Output the [x, y] coordinate of the center of the cell containing the given text.  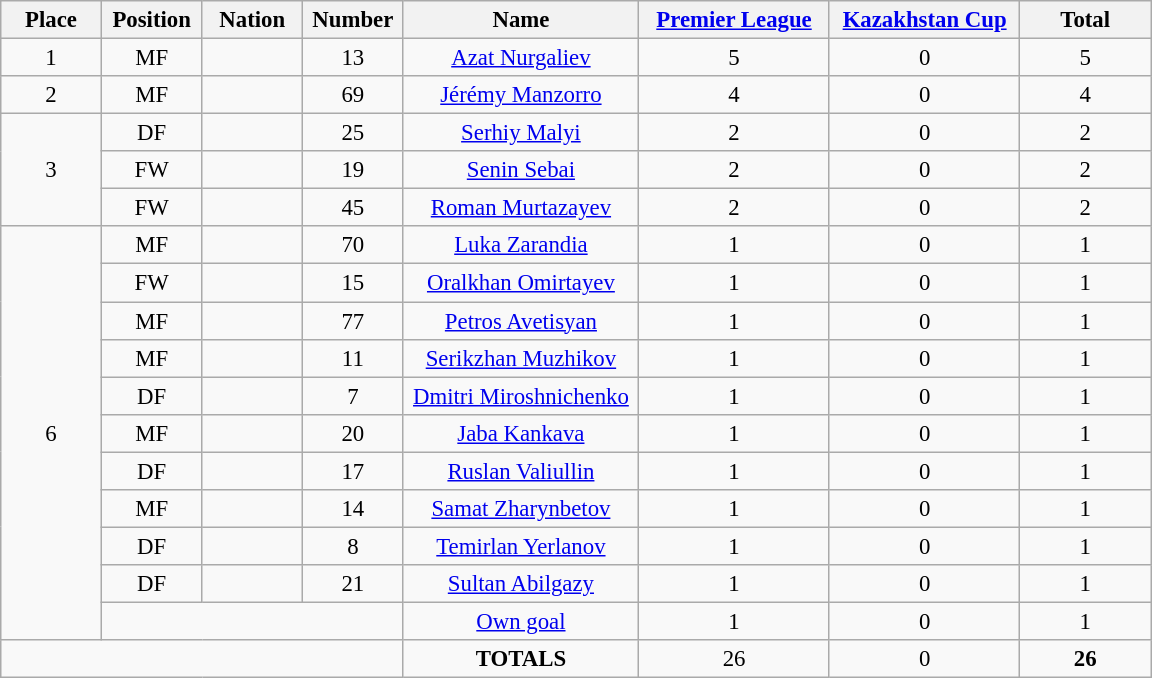
8 [354, 546]
Place [52, 20]
Serikzhan Muzhikov [521, 358]
Jérémy Manzorro [521, 95]
21 [354, 584]
Kazakhstan Cup [924, 20]
3 [52, 170]
69 [354, 95]
Position [152, 20]
Temirlan Yerlanov [521, 546]
Name [521, 20]
Sultan Abilgazy [521, 584]
Samat Zharynbetov [521, 509]
Roman Murtazayev [521, 208]
Oralkhan Omirtayev [521, 283]
20 [354, 433]
Azat Nurgaliev [521, 58]
Senin Sebai [521, 170]
17 [354, 471]
Luka Zarandia [521, 245]
Petros Avetisyan [521, 321]
Serhiy Malyi [521, 133]
Own goal [521, 621]
7 [354, 396]
77 [354, 321]
Number [354, 20]
15 [354, 283]
70 [354, 245]
13 [354, 58]
14 [354, 509]
Nation [252, 20]
19 [354, 170]
Premier League [734, 20]
6 [52, 433]
11 [354, 358]
Jaba Kankava [521, 433]
45 [354, 208]
Ruslan Valiullin [521, 471]
TOTALS [521, 659]
Total [1086, 20]
Dmitri Miroshnichenko [521, 396]
25 [354, 133]
